From the cell containing the given text, extract its center point as (x, y) coordinate. 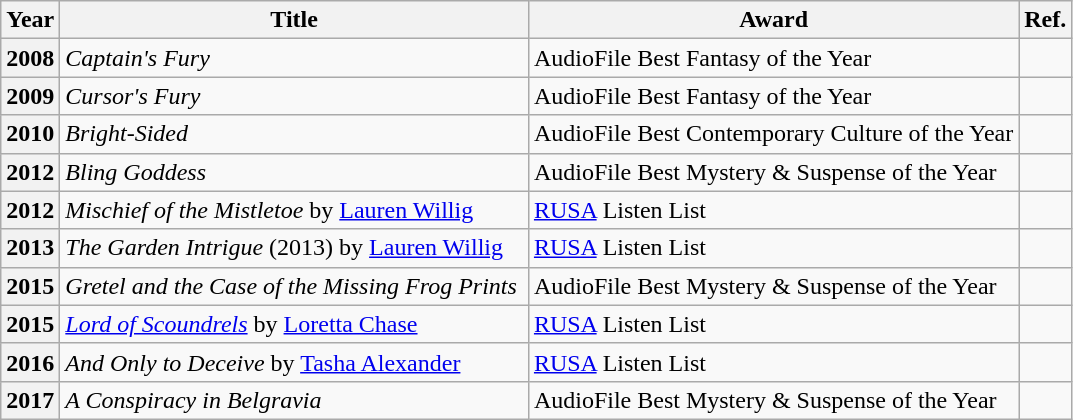
Ref. (1046, 20)
Bling Goddess (294, 172)
Captain's Fury (294, 58)
2016 (30, 362)
2013 (30, 248)
2009 (30, 96)
2010 (30, 134)
The Garden Intrigue (2013) by Lauren Willig (294, 248)
Title (294, 20)
2017 (30, 400)
Year (30, 20)
AudioFile Best Contemporary Culture of the Year (773, 134)
A Conspiracy in Belgravia (294, 400)
And Only to Deceive by Tasha Alexander (294, 362)
Mischief of the Mistletoe by Lauren Willig (294, 210)
Cursor's Fury (294, 96)
Award (773, 20)
Gretel and the Case of the Missing Frog Prints (294, 286)
Bright-Sided (294, 134)
Lord of Scoundrels by Loretta Chase (294, 324)
2008 (30, 58)
